Determine the (X, Y) coordinate at the center of the cell enclosing the given text.  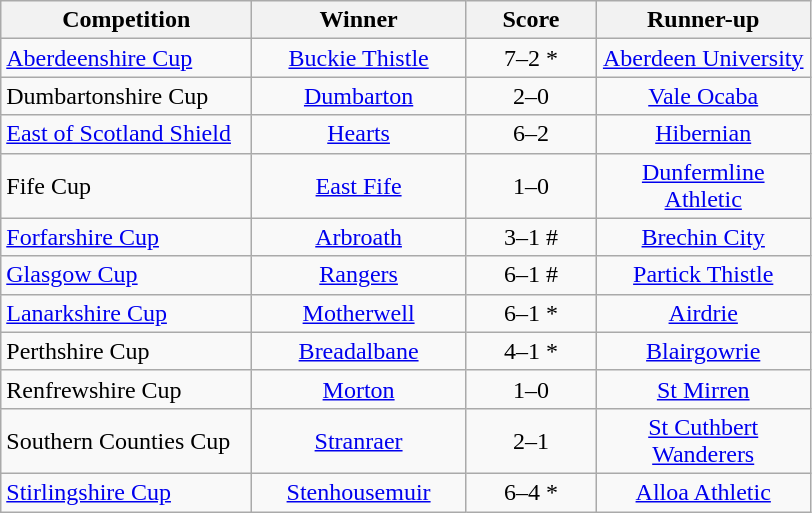
2–0 (530, 96)
St Mirren (703, 389)
7–2 * (530, 58)
Score (530, 20)
Buckie Thistle (359, 58)
Southern Counties Cup (126, 440)
Breadalbane (359, 351)
Vale Ocaba (703, 96)
Aberdeen University (703, 58)
Morton (359, 389)
Dunfermline Athletic (703, 186)
Perthshire Cup (126, 351)
Alloa Athletic (703, 492)
Dumbartonshire Cup (126, 96)
East Fife (359, 186)
Arbroath (359, 237)
Brechin City (703, 237)
3–1 # (530, 237)
Renfrewshire Cup (126, 389)
Stenhousemuir (359, 492)
East of Scotland Shield (126, 134)
Runner-up (703, 20)
Rangers (359, 275)
6–2 (530, 134)
Stirlingshire Cup (126, 492)
Partick Thistle (703, 275)
Motherwell (359, 313)
2–1 (530, 440)
Competition (126, 20)
Fife Cup (126, 186)
Lanarkshire Cup (126, 313)
Hearts (359, 134)
Blairgowrie (703, 351)
Airdrie (703, 313)
6–4 * (530, 492)
Aberdeenshire Cup (126, 58)
6–1 # (530, 275)
Winner (359, 20)
Forfarshire Cup (126, 237)
6–1 * (530, 313)
Glasgow Cup (126, 275)
St Cuthbert Wanderers (703, 440)
4–1 * (530, 351)
Stranraer (359, 440)
Dumbarton (359, 96)
Hibernian (703, 134)
